Locate the cell with the specified text and output its [X, Y] center coordinate. 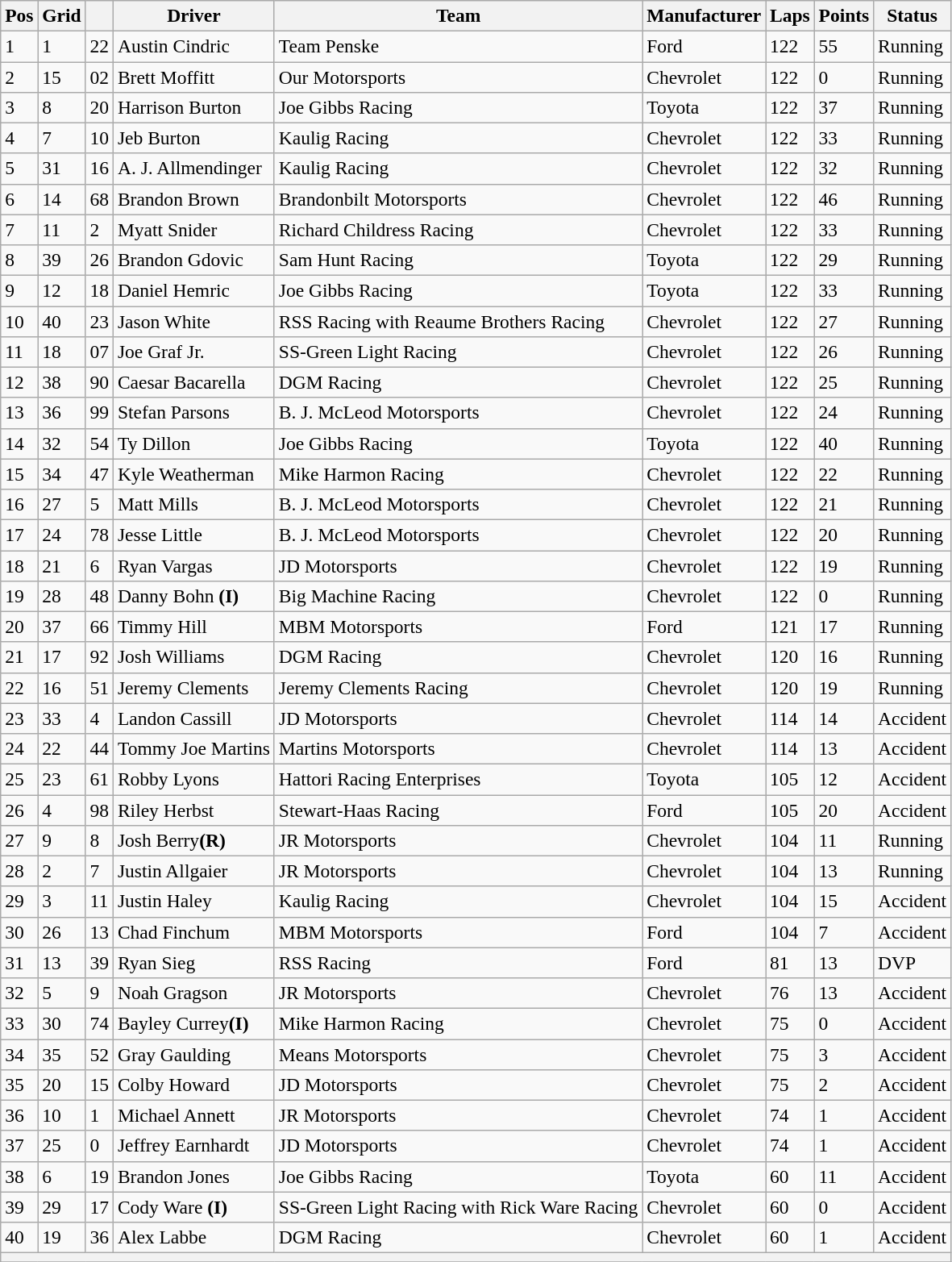
Danny Bohn (I) [193, 596]
Jesse Little [193, 535]
07 [99, 352]
Pos [19, 15]
Manufacturer [705, 15]
Josh Williams [193, 657]
Ryan Sieg [193, 963]
SS-Green Light Racing [458, 352]
92 [99, 657]
99 [99, 413]
Driver [193, 15]
Stewart-Haas Racing [458, 810]
Josh Berry(R) [193, 840]
52 [99, 1054]
Landon Cassill [193, 718]
Jeffrey Earnhardt [193, 1146]
68 [99, 199]
Myatt Snider [193, 230]
Team [458, 15]
Brandon Gdovic [193, 260]
Austin Cindric [193, 46]
Harrison Burton [193, 107]
Sam Hunt Racing [458, 260]
Grid [61, 15]
RSS Racing [458, 963]
44 [99, 748]
Jeremy Clements Racing [458, 688]
Tommy Joe Martins [193, 748]
Chad Finchum [193, 932]
78 [99, 535]
Daniel Hemric [193, 290]
Martins Motorsports [458, 748]
02 [99, 77]
Bayley Currey(I) [193, 1023]
Gray Gaulding [193, 1054]
Jeb Burton [193, 138]
SS-Green Light Racing with Rick Ware Racing [458, 1207]
Noah Gragson [193, 993]
Richard Childress Racing [458, 230]
RSS Racing with Reaume Brothers Racing [458, 321]
81 [790, 963]
Cody Ware (I) [193, 1207]
Hattori Racing Enterprises [458, 779]
61 [99, 779]
54 [99, 444]
51 [99, 688]
Brett Moffitt [193, 77]
Big Machine Racing [458, 596]
Ty Dillon [193, 444]
Status [913, 15]
Brandonbilt Motorsports [458, 199]
Means Motorsports [458, 1054]
Michael Annett [193, 1115]
Our Motorsports [458, 77]
Kyle Weatherman [193, 474]
Brandon Jones [193, 1177]
Robby Lyons [193, 779]
Stefan Parsons [193, 413]
Riley Herbst [193, 810]
Ryan Vargas [193, 565]
Caesar Bacarella [193, 382]
Laps [790, 15]
90 [99, 382]
Matt Mills [193, 504]
Justin Allgaier [193, 871]
66 [99, 627]
DVP [913, 963]
55 [844, 46]
A. J. Allmendinger [193, 169]
121 [790, 627]
Timmy Hill [193, 627]
Alex Labbe [193, 1237]
Joe Graf Jr. [193, 352]
46 [844, 199]
Team Penske [458, 46]
76 [790, 993]
Jeremy Clements [193, 688]
Colby Howard [193, 1085]
Brandon Brown [193, 199]
Points [844, 15]
Jason White [193, 321]
48 [99, 596]
47 [99, 474]
Justin Haley [193, 902]
98 [99, 810]
